Capture the cell that displays the provided text and extract its (x, y) central coordinate. 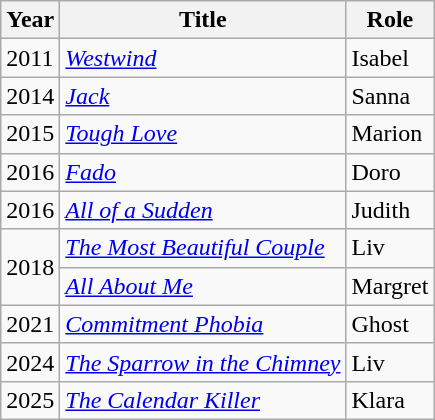
The Calendar Killer (203, 400)
2025 (30, 400)
Isabel (390, 58)
2018 (30, 267)
Title (203, 20)
Klara (390, 400)
Sanna (390, 96)
Tough Love (203, 134)
All of a Sudden (203, 210)
Ghost (390, 324)
Margret (390, 286)
Fado (203, 172)
The Sparrow in the Chimney (203, 362)
All About Me (203, 286)
2011 (30, 58)
2015 (30, 134)
The Most Beautiful Couple (203, 248)
Doro (390, 172)
2021 (30, 324)
Year (30, 20)
Jack (203, 96)
2024 (30, 362)
Commitment Phobia (203, 324)
Marion (390, 134)
Role (390, 20)
2014 (30, 96)
Westwind (203, 58)
Judith (390, 210)
